Extract the [x, y] coordinate from the center of the cell holding the provided text.  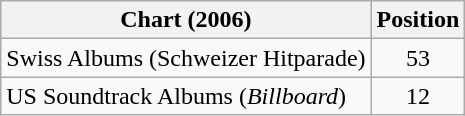
53 [418, 58]
US Soundtrack Albums (Billboard) [186, 96]
Position [418, 20]
Chart (2006) [186, 20]
12 [418, 96]
Swiss Albums (Schweizer Hitparade) [186, 58]
